Identify which cell holds the provided text, then report its (x, y) central coordinate. 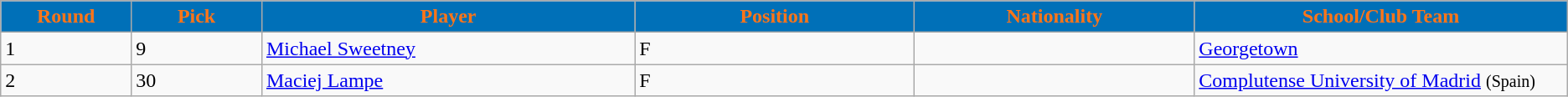
2 (66, 80)
School/Club Team (1380, 17)
1 (66, 48)
30 (197, 80)
Pick (197, 17)
Michael Sweetney (447, 48)
Complutense University of Madrid (Spain) (1380, 80)
Nationality (1055, 17)
Round (66, 17)
9 (197, 48)
Georgetown (1380, 48)
Player (447, 17)
Maciej Lampe (447, 80)
Position (775, 17)
